Provide the (x, y) coordinate of the cell's center where the given text is located.  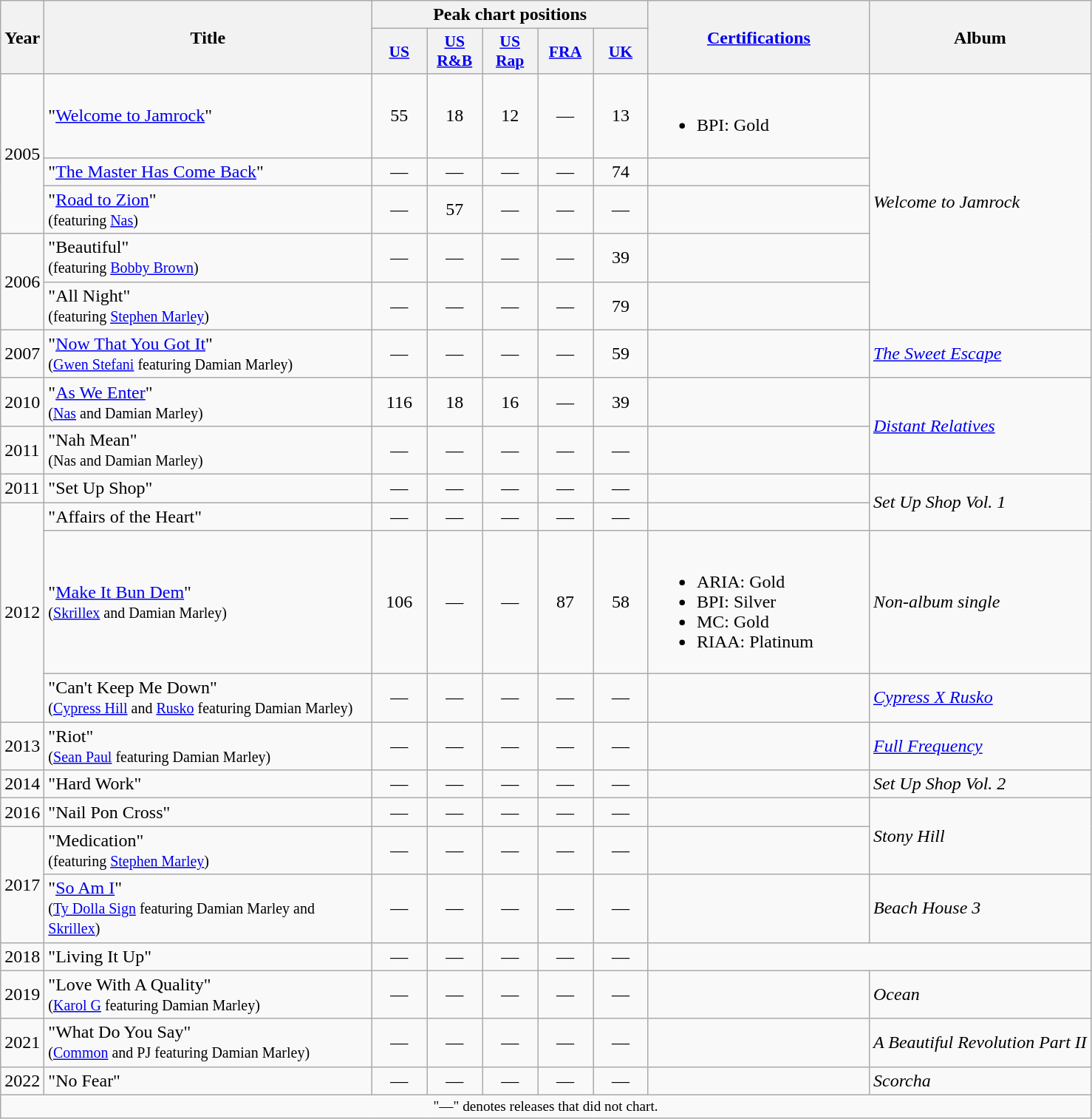
"Beautiful"(featuring Bobby Brown) (208, 257)
"Nail Pon Cross" (208, 812)
Beach House 3 (980, 908)
Stony Hill (980, 837)
2022 (22, 1081)
2019 (22, 995)
Welcome to Jamrock (980, 202)
Non-album single (980, 602)
Ocean (980, 995)
Peak chart positions (510, 15)
"Road to Zion"(featuring Nas) (208, 210)
UK (621, 52)
2005 (22, 154)
"What Do You Say"(Common and PJ featuring Damian Marley) (208, 1042)
"Love With A Quality"(Karol G featuring Damian Marley) (208, 995)
Set Up Shop Vol. 2 (980, 784)
US (399, 52)
2010 (22, 402)
"Living It Up" (208, 956)
"Riot"(Sean Paul featuring Damian Marley) (208, 746)
"Affairs of the Heart" (208, 517)
"—" denotes releases that did not chart. (546, 1106)
BPI: Gold (758, 115)
2014 (22, 784)
2017 (22, 884)
55 (399, 115)
"So Am I"(Ty Dolla Sign featuring Damian Marley and Skrillex) (208, 908)
2021 (22, 1042)
The Sweet Escape (980, 353)
Year (22, 37)
Scorcha (980, 1081)
2006 (22, 282)
FRA (566, 52)
57 (455, 210)
"The Master Has Come Back" (208, 171)
Full Frequency (980, 746)
58 (621, 602)
Title (208, 37)
16 (510, 402)
"No Fear" (208, 1081)
USRap (510, 52)
2012 (22, 612)
116 (399, 402)
"As We Enter"(Nas and Damian Marley) (208, 402)
Cypress X Rusko (980, 698)
"Welcome to Jamrock" (208, 115)
2018 (22, 956)
87 (566, 602)
106 (399, 602)
"Now That You Got It"(Gwen Stefani featuring Damian Marley) (208, 353)
A Beautiful Revolution Part II (980, 1042)
74 (621, 171)
"Hard Work" (208, 784)
59 (621, 353)
2007 (22, 353)
"Set Up Shop" (208, 488)
"Can't Keep Me Down"(Cypress Hill and Rusko featuring Damian Marley) (208, 698)
12 (510, 115)
Set Up Shop Vol. 1 (980, 502)
13 (621, 115)
"Medication"(featuring Stephen Marley) (208, 850)
ARIA: GoldBPI: SilverMC: GoldRIAA: Platinum (758, 602)
2016 (22, 812)
"All Night"(featuring Stephen Marley) (208, 306)
USR&B (455, 52)
2013 (22, 746)
Distant Relatives (980, 426)
Album (980, 37)
"Make It Bun Dem"(Skrillex and Damian Marley) (208, 602)
Certifications (758, 37)
79 (621, 306)
"Nah Mean"(Nas and Damian Marley) (208, 449)
